Determine the (x, y) coordinate at the center of the cell enclosing the given text.  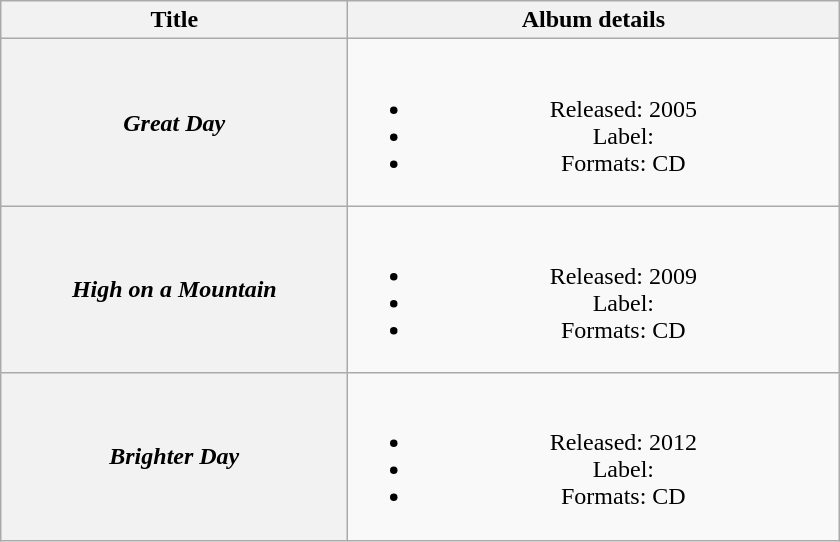
Great Day (174, 122)
Album details (594, 20)
Brighter Day (174, 456)
Released: 2005Label:Formats: CD (594, 122)
High on a Mountain (174, 290)
Released: 2012Label:Formats: CD (594, 456)
Released: 2009Label:Formats: CD (594, 290)
Title (174, 20)
